From the cell containing the given text, extract its center point as (x, y) coordinate. 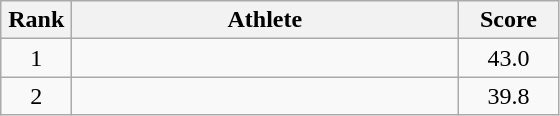
Athlete (265, 20)
1 (36, 58)
43.0 (508, 58)
2 (36, 96)
Score (508, 20)
39.8 (508, 96)
Rank (36, 20)
